Return the [x, y] coordinate for the center point of the cell that contains the specified text.  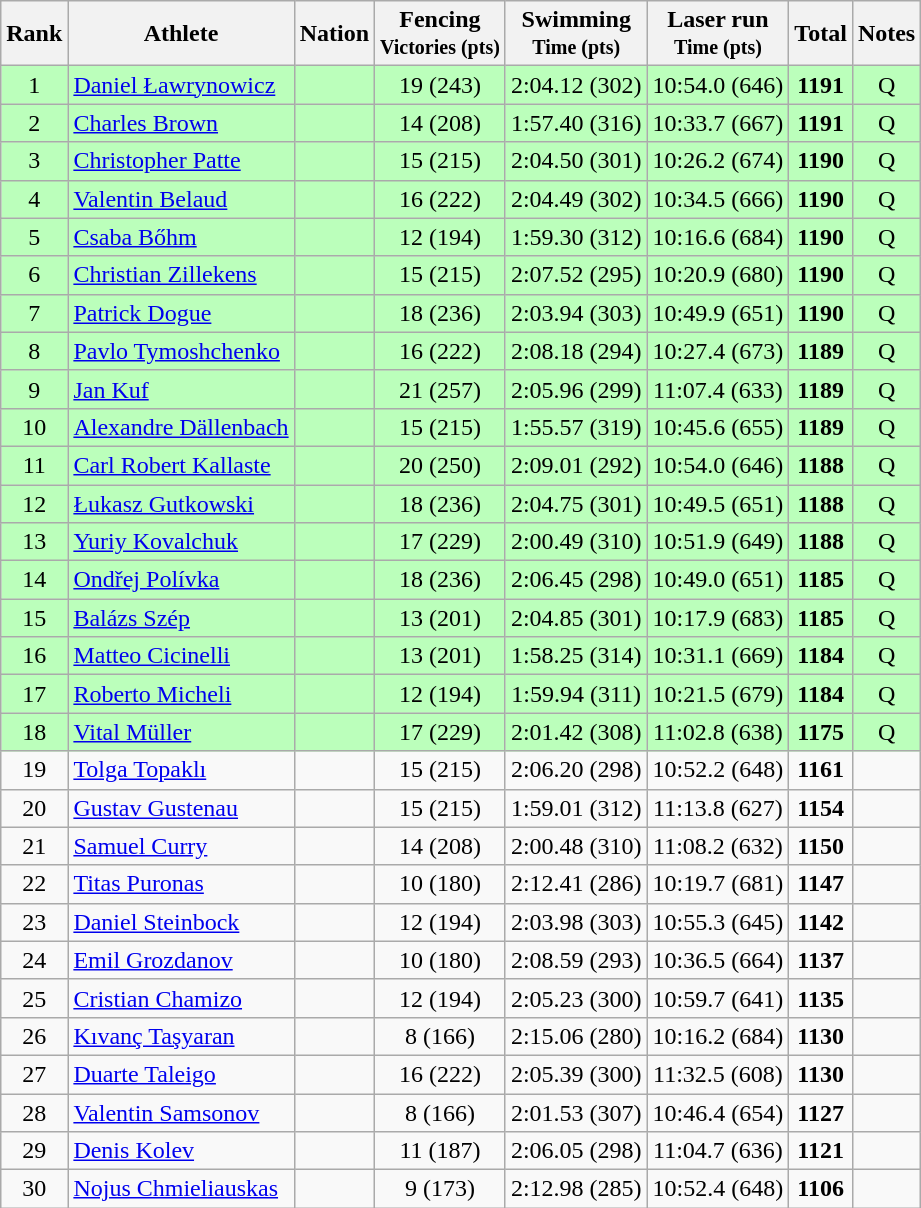
Athlete [181, 34]
10:52.2 (648) [718, 770]
10:46.4 (654) [718, 1113]
2:00.49 (310) [576, 542]
1:59.01 (312) [576, 808]
Daniel Ławrynowicz [181, 85]
2:06.05 (298) [576, 1151]
10:27.4 (673) [718, 351]
2 [34, 123]
30 [34, 1189]
2:15.06 (280) [576, 1036]
19 [34, 770]
Denis Kolev [181, 1151]
Titas Puronas [181, 884]
Patrick Dogue [181, 313]
10 [34, 427]
Alexandre Dällenbach [181, 427]
Duarte Taleigo [181, 1074]
13 [34, 542]
Vital Müller [181, 732]
Daniel Steinbock [181, 922]
Roberto Micheli [181, 694]
Carl Robert Kallaste [181, 465]
Łukasz Gutkowski [181, 503]
1:55.57 (319) [576, 427]
10:19.7 (681) [718, 884]
1121 [821, 1151]
2:03.94 (303) [576, 313]
12 [34, 503]
2:04.49 (302) [576, 199]
Valentin Belaud [181, 199]
2:08.59 (293) [576, 960]
25 [34, 998]
10:49.0 (651) [718, 580]
10:20.9 (680) [718, 275]
4 [34, 199]
10:16.2 (684) [718, 1036]
2:03.98 (303) [576, 922]
1135 [821, 998]
20 [34, 808]
10:52.4 (648) [718, 1189]
Nation [334, 34]
SwimmingTime (pts) [576, 34]
6 [34, 275]
2:09.01 (292) [576, 465]
1154 [821, 808]
15 [34, 618]
11:07.4 (633) [718, 389]
1142 [821, 922]
2:04.50 (301) [576, 161]
14 [34, 580]
10:49.9 (651) [718, 313]
10:59.7 (641) [718, 998]
10:33.7 (667) [718, 123]
9 [34, 389]
24 [34, 960]
19 (243) [440, 85]
10:31.1 (669) [718, 656]
1161 [821, 770]
2:12.98 (285) [576, 1189]
2:04.85 (301) [576, 618]
1:59.30 (312) [576, 237]
29 [34, 1151]
10:26.2 (674) [718, 161]
2:05.39 (300) [576, 1074]
11:04.7 (636) [718, 1151]
1:57.40 (316) [576, 123]
Tolga Topaklı [181, 770]
2:00.48 (310) [576, 846]
Laser runTime (pts) [718, 34]
Csaba Bőhm [181, 237]
10:49.5 (651) [718, 503]
9 (173) [440, 1189]
1106 [821, 1189]
1137 [821, 960]
1127 [821, 1113]
10:21.5 (679) [718, 694]
2:12.41 (286) [576, 884]
Yuriy Kovalchuk [181, 542]
1175 [821, 732]
11 [34, 465]
1 [34, 85]
Jan Kuf [181, 389]
10:51.9 (649) [718, 542]
28 [34, 1113]
2:01.42 (308) [576, 732]
11:08.2 (632) [718, 846]
7 [34, 313]
Matteo Cicinelli [181, 656]
11:32.5 (608) [718, 1074]
Samuel Curry [181, 846]
23 [34, 922]
21 (257) [440, 389]
1150 [821, 846]
Emil Grozdanov [181, 960]
2:01.53 (307) [576, 1113]
FencingVictories (pts) [440, 34]
2:04.12 (302) [576, 85]
16 [34, 656]
8 [34, 351]
Ondřej Polívka [181, 580]
Nojus Chmieliauskas [181, 1189]
20 (250) [440, 465]
26 [34, 1036]
17 [34, 694]
Charles Brown [181, 123]
2:08.18 (294) [576, 351]
10:34.5 (666) [718, 199]
18 [34, 732]
1:59.94 (311) [576, 694]
2:06.20 (298) [576, 770]
10:55.3 (645) [718, 922]
10:17.9 (683) [718, 618]
Christian Zillekens [181, 275]
2:06.45 (298) [576, 580]
Kıvanç Taşyaran [181, 1036]
Gustav Gustenau [181, 808]
11:02.8 (638) [718, 732]
11:13.8 (627) [718, 808]
1:58.25 (314) [576, 656]
Total [821, 34]
3 [34, 161]
11 (187) [440, 1151]
1147 [821, 884]
Christopher Patte [181, 161]
10:36.5 (664) [718, 960]
Balázs Szép [181, 618]
Notes [886, 34]
2:07.52 (295) [576, 275]
Pavlo Tymoshchenko [181, 351]
27 [34, 1074]
5 [34, 237]
10:16.6 (684) [718, 237]
Cristian Chamizo [181, 998]
21 [34, 846]
10:45.6 (655) [718, 427]
2:04.75 (301) [576, 503]
2:05.96 (299) [576, 389]
22 [34, 884]
Rank [34, 34]
Valentin Samsonov [181, 1113]
2:05.23 (300) [576, 998]
